Output the (X, Y) coordinate of the center of the cell containing the given text.  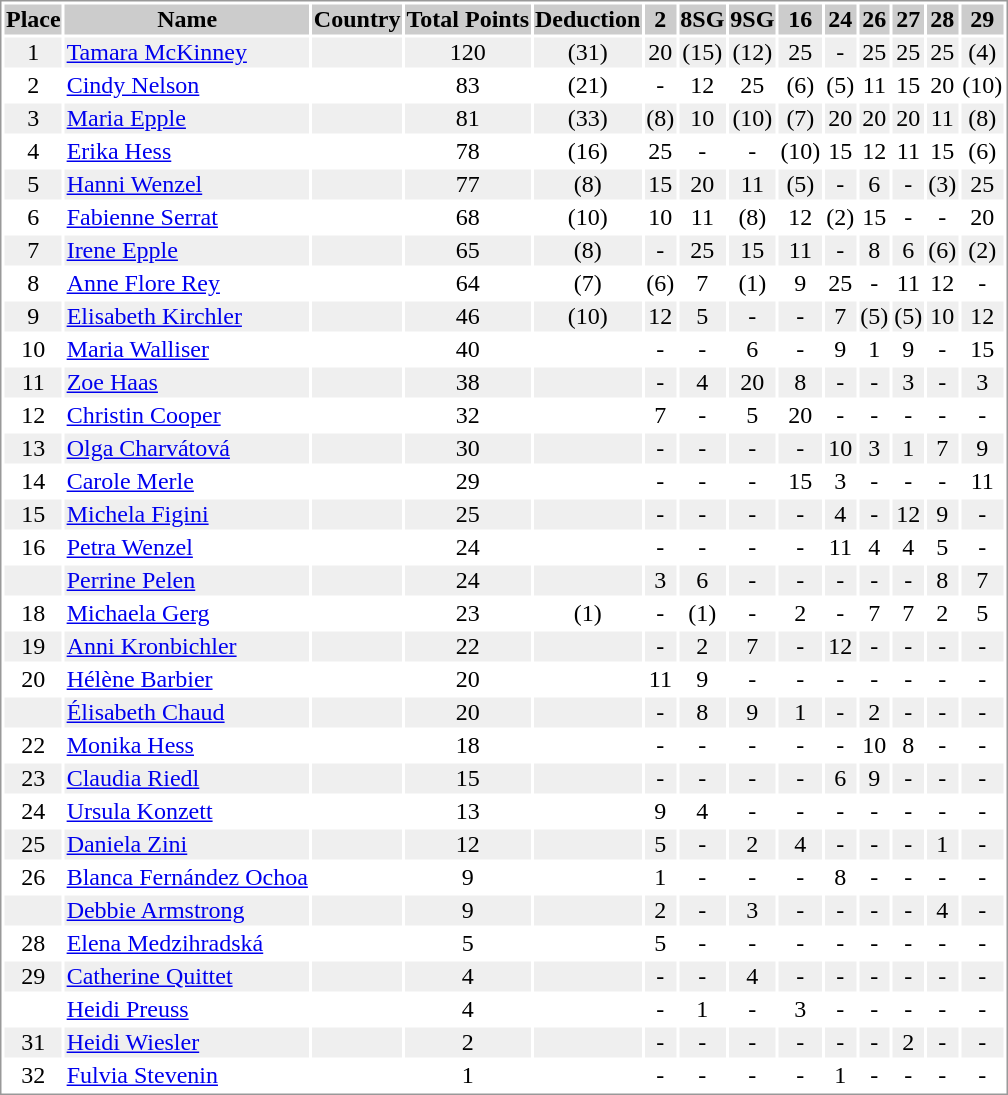
40 (468, 349)
14 (33, 481)
81 (468, 119)
Perrine Pelen (187, 581)
Hanni Wenzel (187, 185)
65 (468, 251)
(3) (942, 185)
Catherine Quittet (187, 977)
83 (468, 85)
Monika Hess (187, 745)
Zoe Haas (187, 383)
(21) (588, 85)
46 (468, 317)
Deduction (588, 19)
Maria Epple (187, 119)
(16) (588, 151)
Élisabeth Chaud (187, 713)
Elisabeth Kirchler (187, 317)
Michela Figini (187, 515)
Hélène Barbier (187, 679)
Total Points (468, 19)
Anni Kronbichler (187, 647)
Elena Medzihradská (187, 943)
Maria Walliser (187, 349)
(4) (982, 53)
Heidi Preuss (187, 1009)
120 (468, 53)
31 (33, 1043)
Name (187, 19)
(15) (702, 53)
Carole Merle (187, 481)
Blanca Fernández Ochoa (187, 877)
27 (908, 19)
Tamara McKinney (187, 53)
Michaela Gerg (187, 613)
Olga Charvátová (187, 449)
Heidi Wiesler (187, 1043)
(33) (588, 119)
Irene Epple (187, 251)
(31) (588, 53)
9SG (752, 19)
64 (468, 283)
68 (468, 217)
Cindy Nelson (187, 85)
Ursula Konzett (187, 811)
Claudia Riedl (187, 779)
Fulvia Stevenin (187, 1075)
Christin Cooper (187, 415)
Petra Wenzel (187, 547)
19 (33, 647)
38 (468, 383)
Place (33, 19)
Daniela Zini (187, 845)
Fabienne Serrat (187, 217)
8SG (702, 19)
Country (357, 19)
Debbie Armstrong (187, 911)
30 (468, 449)
77 (468, 185)
(12) (752, 53)
78 (468, 151)
Anne Flore Rey (187, 283)
Erika Hess (187, 151)
